Extract the [x, y] coordinate from the center of the cell holding the provided text.  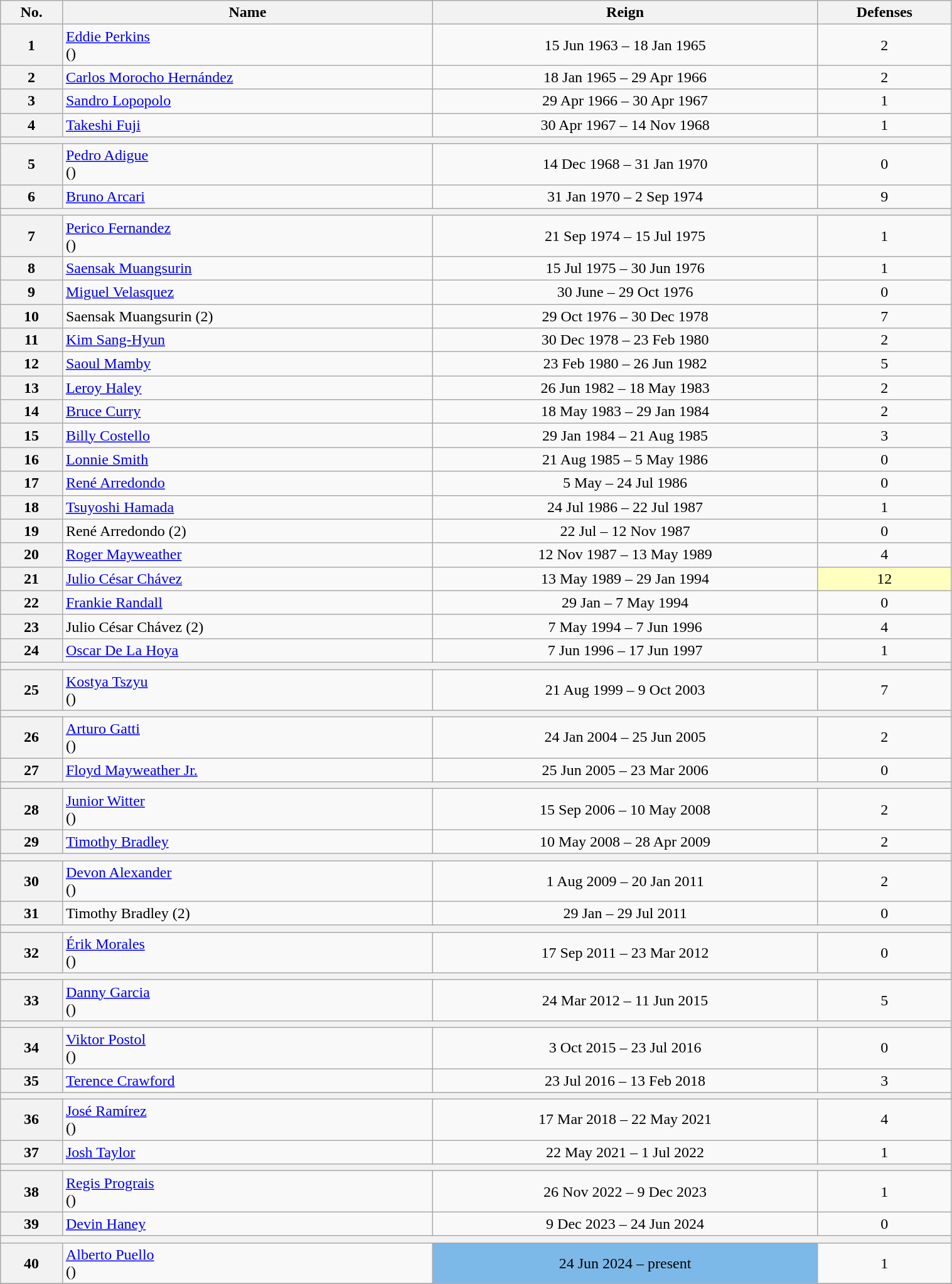
18 May 1983 – 29 Jan 1984 [625, 412]
36 [31, 1120]
24 Mar 2012 – 11 Jun 2015 [625, 1000]
27 [31, 770]
24 Jun 2024 – present [625, 1263]
Josh Taylor [247, 1152]
Bruce Curry [247, 412]
Érik Morales() [247, 953]
21 Aug 1985 – 5 May 1986 [625, 459]
Julio César Chávez [247, 579]
Kim Sang-Hyun [247, 340]
33 [31, 1000]
Takeshi Fuji [247, 125]
Bruno Arcari [247, 196]
34 [31, 1048]
Saensak Muangsurin [247, 268]
Carlos Morocho Hernández [247, 77]
Miguel Velasquez [247, 292]
26 Jun 1982 – 18 May 1983 [625, 388]
Terence Crawford [247, 1080]
13 [31, 388]
29 Apr 1966 – 30 Apr 1967 [625, 101]
Alberto Puello() [247, 1263]
5 May – 24 Jul 1986 [625, 483]
Kostya Tszyu() [247, 689]
Tsuyoshi Hamada [247, 507]
30 [31, 881]
Arturo Gatti() [247, 738]
40 [31, 1263]
37 [31, 1152]
22 May 2021 – 1 Jul 2022 [625, 1152]
Devon Alexander() [247, 881]
Perico Fernandez() [247, 236]
23 [31, 626]
Lonnie Smith [247, 459]
6 [31, 196]
Devin Haney [247, 1224]
10 [31, 316]
16 [31, 459]
32 [31, 953]
José Ramírez() [247, 1120]
14 [31, 412]
29 Jan – 29 Jul 2011 [625, 913]
Saensak Muangsurin (2) [247, 316]
Viktor Postol() [247, 1048]
Billy Costello [247, 436]
30 Dec 1978 – 23 Feb 1980 [625, 340]
Floyd Mayweather Jr. [247, 770]
30 June – 29 Oct 1976 [625, 292]
René Arredondo [247, 483]
Defenses [885, 13]
26 [31, 738]
21 [31, 579]
29 [31, 842]
20 [31, 555]
19 [31, 531]
Eddie Perkins() [247, 45]
Reign [625, 13]
25 Jun 2005 – 23 Mar 2006 [625, 770]
Roger Mayweather [247, 555]
15 [31, 436]
24 Jan 2004 – 25 Jun 2005 [625, 738]
39 [31, 1224]
18 [31, 507]
15 Sep 2006 – 10 May 2008 [625, 810]
38 [31, 1191]
15 Jun 1963 – 18 Jan 1965 [625, 45]
18 Jan 1965 – 29 Apr 1966 [625, 77]
24 Jul 1986 – 22 Jul 1987 [625, 507]
21 Sep 1974 – 15 Jul 1975 [625, 236]
Oscar De La Hoya [247, 650]
Timothy Bradley [247, 842]
31 [31, 913]
Sandro Lopopolo [247, 101]
8 [31, 268]
7 Jun 1996 – 17 Jun 1997 [625, 650]
30 Apr 1967 – 14 Nov 1968 [625, 125]
3 Oct 2015 – 23 Jul 2016 [625, 1048]
10 May 2008 – 28 Apr 2009 [625, 842]
29 Jan 1984 – 21 Aug 1985 [625, 436]
9 Dec 2023 – 24 Jun 2024 [625, 1224]
12 Nov 1987 – 13 May 1989 [625, 555]
23 Jul 2016 – 13 Feb 2018 [625, 1080]
26 Nov 2022 – 9 Dec 2023 [625, 1191]
35 [31, 1080]
Julio César Chávez (2) [247, 626]
7 May 1994 – 7 Jun 1996 [625, 626]
Timothy Bradley (2) [247, 913]
22 Jul – 12 Nov 1987 [625, 531]
Leroy Haley [247, 388]
Saoul Mamby [247, 364]
14 Dec 1968 – 31 Jan 1970 [625, 164]
Junior Witter() [247, 810]
Danny Garcia() [247, 1000]
17 Sep 2011 – 23 Mar 2012 [625, 953]
17 [31, 483]
13 May 1989 – 29 Jan 1994 [625, 579]
24 [31, 650]
Regis Prograis () [247, 1191]
28 [31, 810]
29 Jan – 7 May 1994 [625, 602]
21 Aug 1999 – 9 Oct 2003 [625, 689]
No. [31, 13]
Name [247, 13]
22 [31, 602]
23 Feb 1980 – 26 Jun 1982 [625, 364]
25 [31, 689]
11 [31, 340]
29 Oct 1976 – 30 Dec 1978 [625, 316]
Frankie Randall [247, 602]
15 Jul 1975 – 30 Jun 1976 [625, 268]
31 Jan 1970 – 2 Sep 1974 [625, 196]
1 Aug 2009 – 20 Jan 2011 [625, 881]
17 Mar 2018 – 22 May 2021 [625, 1120]
Pedro Adigue() [247, 164]
René Arredondo (2) [247, 531]
